Extract the (X, Y) coordinate from the center of the cell holding the provided text.  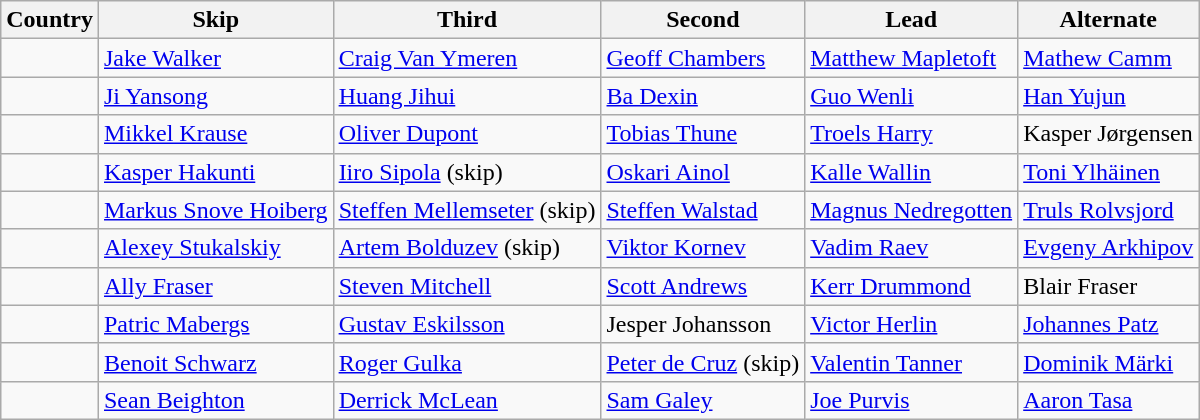
Truls Rolvsjord (1108, 210)
Benoit Schwarz (216, 362)
Joe Purvis (912, 400)
Victor Herlin (912, 324)
Steffen Mellemseter (skip) (467, 210)
Kerr Drummond (912, 286)
Craig Van Ymeren (467, 58)
Alexey Stukalskiy (216, 248)
Jake Walker (216, 58)
Lead (912, 20)
Derrick McLean (467, 400)
Mathew Camm (1108, 58)
Toni Ylhäinen (1108, 172)
Oskari Ainol (703, 172)
Roger Gulka (467, 362)
Dominik Märki (1108, 362)
Third (467, 20)
Evgeny Arkhipov (1108, 248)
Kalle Wallin (912, 172)
Han Yujun (1108, 96)
Geoff Chambers (703, 58)
Oliver Dupont (467, 134)
Scott Andrews (703, 286)
Magnus Nedregotten (912, 210)
Troels Harry (912, 134)
Alternate (1108, 20)
Johannes Patz (1108, 324)
Jesper Johansson (703, 324)
Ji Yansong (216, 96)
Steven Mitchell (467, 286)
Kasper Jørgensen (1108, 134)
Guo Wenli (912, 96)
Kasper Hakunti (216, 172)
Second (703, 20)
Matthew Mapletoft (912, 58)
Vadim Raev (912, 248)
Peter de Cruz (skip) (703, 362)
Valentin Tanner (912, 362)
Tobias Thune (703, 134)
Gustav Eskilsson (467, 324)
Huang Jihui (467, 96)
Sam Galey (703, 400)
Country (50, 20)
Sean Beighton (216, 400)
Markus Snove Hoiberg (216, 210)
Mikkel Krause (216, 134)
Patric Mabergs (216, 324)
Skip (216, 20)
Aaron Tasa (1108, 400)
Blair Fraser (1108, 286)
Iiro Sipola (skip) (467, 172)
Ba Dexin (703, 96)
Ally Fraser (216, 286)
Steffen Walstad (703, 210)
Artem Bolduzev (skip) (467, 248)
Viktor Kornev (703, 248)
